Output the (x, y) coordinate of the center of the cell containing the given text.  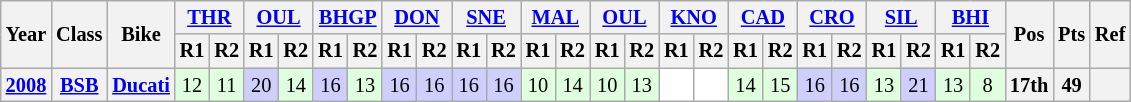
Class (79, 34)
BHGP (348, 17)
SIL (902, 17)
Year (26, 34)
Ducati (140, 85)
CAD (762, 17)
2008 (26, 85)
17th (1029, 85)
12 (192, 85)
49 (1072, 85)
KNO (694, 17)
Pos (1029, 34)
21 (918, 85)
BHI (970, 17)
CRO (832, 17)
20 (262, 85)
SNE (486, 17)
BSB (79, 85)
Ref (1110, 34)
Bike (140, 34)
11 (226, 85)
15 (780, 85)
MAL (556, 17)
8 (988, 85)
Pts (1072, 34)
DON (416, 17)
THR (210, 17)
